Capture the cell that displays the provided text and extract its (X, Y) central coordinate. 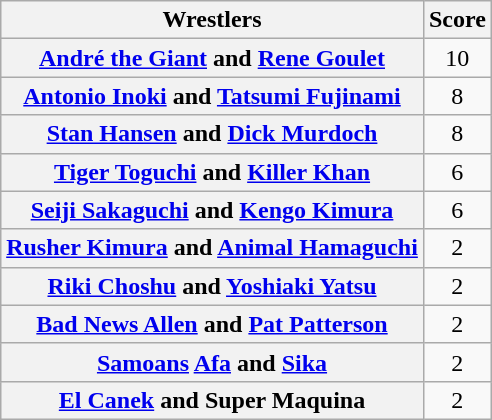
André the Giant and Rene Goulet (212, 58)
Score (457, 20)
Wrestlers (212, 20)
El Canek and Super Maquina (212, 400)
Seiji Sakaguchi and Kengo Kimura (212, 210)
Tiger Toguchi and Killer Khan (212, 172)
Bad News Allen and Pat Patterson (212, 324)
Riki Choshu and Yoshiaki Yatsu (212, 286)
Stan Hansen and Dick Murdoch (212, 134)
Samoans Afa and Sika (212, 362)
10 (457, 58)
Antonio Inoki and Tatsumi Fujinami (212, 96)
Rusher Kimura and Animal Hamaguchi (212, 248)
